Provide the (X, Y) coordinate of the cell's center where the given text is located.  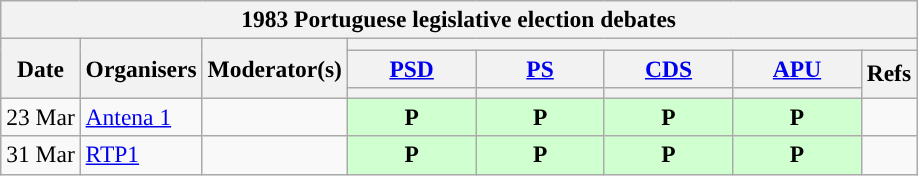
Refs (888, 74)
PSD (411, 68)
1983 Portuguese legislative election debates (459, 19)
Moderator(s) (274, 68)
Date (40, 68)
Organisers (141, 68)
Antena 1 (141, 117)
23 Mar (40, 117)
31 Mar (40, 155)
RTP1 (141, 155)
CDS (668, 68)
APU (797, 68)
PS (540, 68)
